Pinpoint the cell where the given text exists, returning its (X, Y) midpoint coordinate. 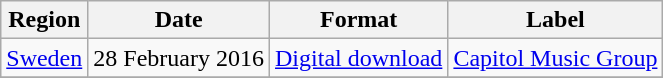
Date (179, 20)
Capitol Music Group (556, 58)
28 February 2016 (179, 58)
Digital download (359, 58)
Sweden (44, 58)
Region (44, 20)
Format (359, 20)
Label (556, 20)
